Scan for the cell matching the given text and deliver its [x, y] coordinate at center. 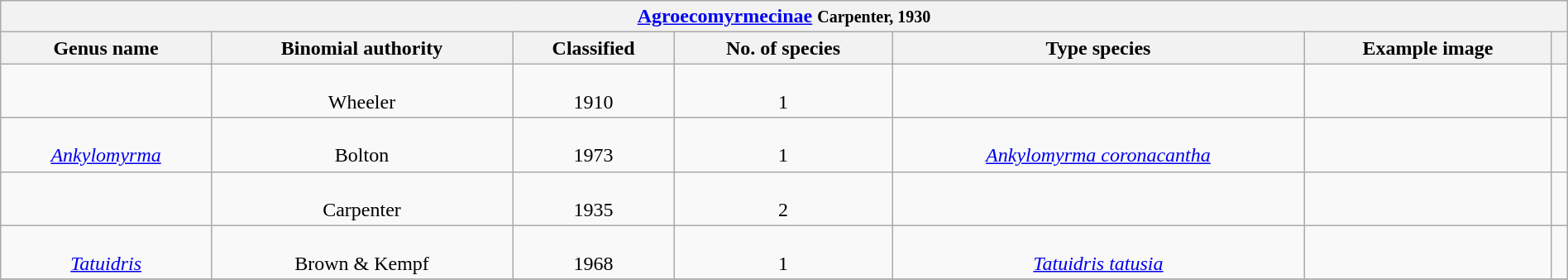
Genus name [106, 48]
No. of species [784, 48]
Tatuidris tatusia [1098, 252]
Bolton [361, 144]
Carpenter [361, 199]
Ankylomyrma coronacantha [1098, 144]
Binomial authority [361, 48]
1973 [594, 144]
1935 [594, 199]
1968 [594, 252]
Agroecomyrmecinae Carpenter, 1930 [784, 17]
Classified [594, 48]
Ankylomyrma [106, 144]
2 [784, 199]
Example image [1427, 48]
Tatuidris [106, 252]
Type species [1098, 48]
Brown & Kempf [361, 252]
Wheeler [361, 91]
1910 [594, 91]
